Pinpoint the cell where the given text exists, returning its [X, Y] midpoint coordinate. 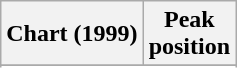
Peakposition [189, 34]
Chart (1999) [72, 34]
